Identify which cell holds the provided text, then report its [X, Y] central coordinate. 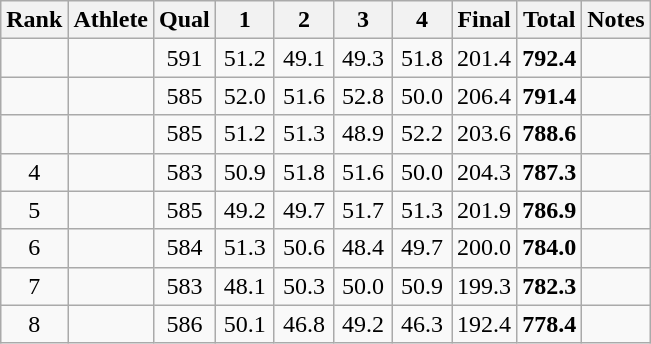
5 [34, 210]
48.1 [244, 286]
778.4 [550, 324]
Athlete [111, 20]
49.3 [362, 58]
2 [304, 20]
784.0 [550, 248]
788.6 [550, 134]
791.4 [550, 96]
584 [185, 248]
7 [34, 286]
192.4 [484, 324]
792.4 [550, 58]
6 [34, 248]
591 [185, 58]
1 [244, 20]
Qual [185, 20]
203.6 [484, 134]
52.2 [422, 134]
Total [550, 20]
48.9 [362, 134]
50.3 [304, 286]
Final [484, 20]
782.3 [550, 286]
201.9 [484, 210]
50.6 [304, 248]
50.1 [244, 324]
46.8 [304, 324]
Rank [34, 20]
48.4 [362, 248]
51.7 [362, 210]
787.3 [550, 172]
586 [185, 324]
200.0 [484, 248]
52.0 [244, 96]
3 [362, 20]
49.1 [304, 58]
786.9 [550, 210]
52.8 [362, 96]
206.4 [484, 96]
201.4 [484, 58]
204.3 [484, 172]
46.3 [422, 324]
8 [34, 324]
199.3 [484, 286]
Notes [616, 20]
